Output the (X, Y) coordinate of the center of the cell containing the given text.  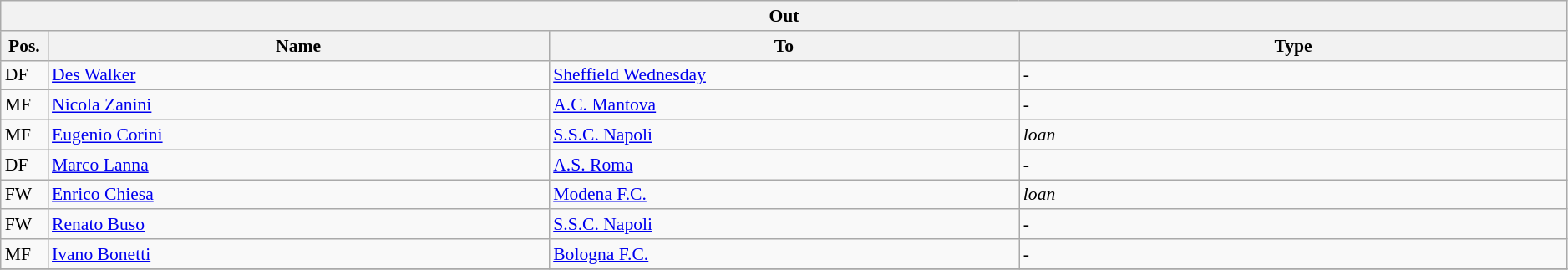
Eugenio Corini (298, 135)
Type (1293, 46)
Pos. (24, 46)
Enrico Chiesa (298, 195)
Bologna F.C. (784, 254)
Ivano Bonetti (298, 254)
Nicola Zanini (298, 105)
Out (784, 16)
Renato Buso (298, 225)
Marco Lanna (298, 165)
Des Walker (298, 75)
Sheffield Wednesday (784, 75)
Name (298, 46)
To (784, 46)
A.S. Roma (784, 165)
A.C. Mantova (784, 105)
Modena F.C. (784, 195)
